Provide the (x, y) coordinate of the cell's center where the given text is located.  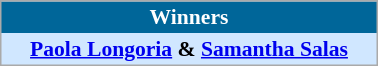
Paola Longoria & Samantha Salas (189, 49)
Winners (189, 17)
